For the text-containing cell, return its midpoint in [X, Y] coordinate format. 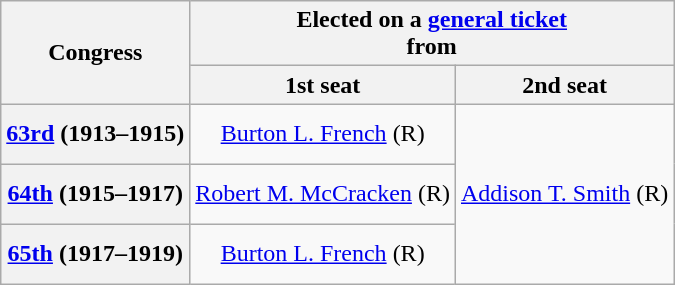
Robert M. McCracken (R) [323, 194]
Addison T. Smith (R) [564, 194]
63rd (1913–1915) [96, 134]
Congress [96, 52]
65th (1917–1919) [96, 254]
64th (1915–1917) [96, 194]
2nd seat [564, 85]
Elected on a general ticketfrom [432, 34]
1st seat [323, 85]
